Detect which cell encompasses the target text, then output its (x, y) center coordinate. 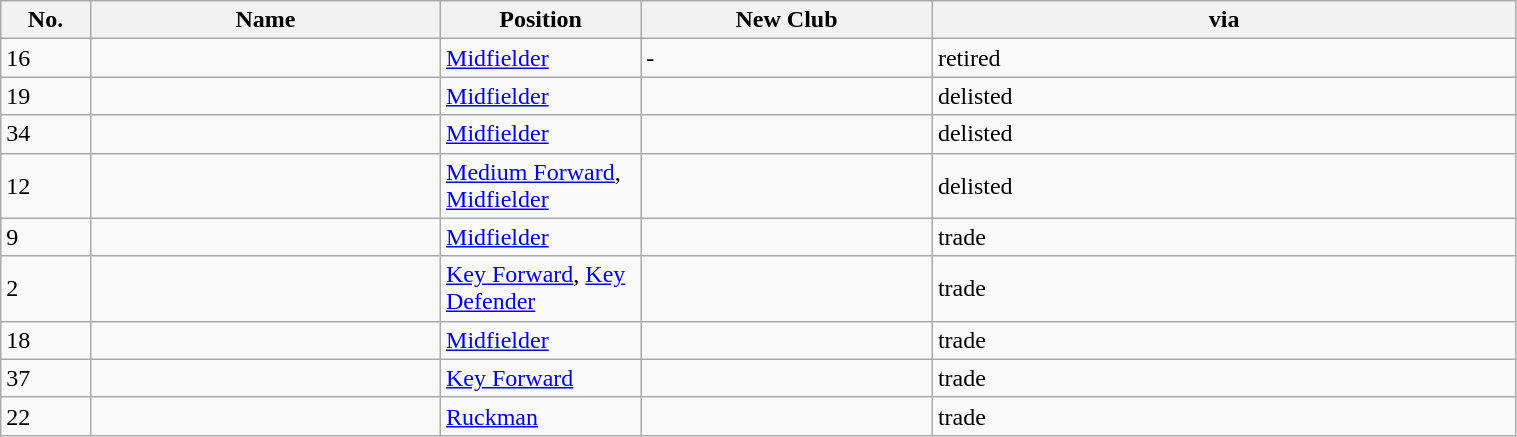
via (1224, 20)
- (787, 58)
Key Forward (541, 378)
19 (46, 96)
12 (46, 186)
New Club (787, 20)
retired (1224, 58)
No. (46, 20)
18 (46, 340)
22 (46, 416)
Medium Forward, Midfielder (541, 186)
Position (541, 20)
Ruckman (541, 416)
Key Forward, Key Defender (541, 288)
16 (46, 58)
2 (46, 288)
Name (265, 20)
34 (46, 134)
9 (46, 237)
37 (46, 378)
